Locate the cell with the specified text and output its (x, y) center coordinate. 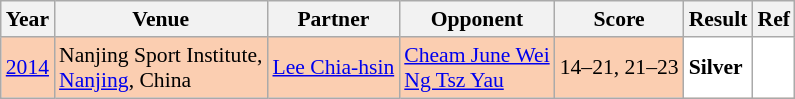
Cheam June Wei Ng Tsz Yau (476, 68)
Result (718, 19)
Score (620, 19)
Partner (333, 19)
Lee Chia-hsin (333, 68)
Ref (773, 19)
Year (28, 19)
Silver (718, 68)
Opponent (476, 19)
14–21, 21–23 (620, 68)
2014 (28, 68)
Nanjing Sport Institute,Nanjing, China (160, 68)
Venue (160, 19)
